Extract the (x, y) coordinate from the center of the cell holding the provided text.  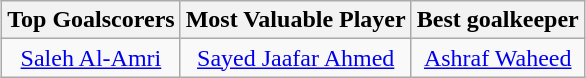
Best goalkeeper (498, 20)
Saleh Al-Amri (91, 58)
Sayed Jaafar Ahmed (296, 58)
Most Valuable Player (296, 20)
Top Goalscorers (91, 20)
Ashraf Waheed (498, 58)
